Return the (x, y) coordinate for the center point of the cell that contains the specified text.  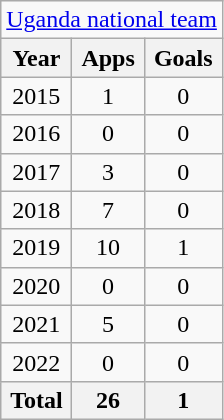
2017 (36, 172)
5 (108, 324)
Uganda national team (112, 20)
2022 (36, 362)
2021 (36, 324)
Goals (183, 58)
2015 (36, 96)
Apps (108, 58)
2018 (36, 210)
10 (108, 248)
2019 (36, 248)
7 (108, 210)
Total (36, 400)
26 (108, 400)
3 (108, 172)
2016 (36, 134)
Year (36, 58)
2020 (36, 286)
